Identify which cell holds the provided text, then report its [x, y] central coordinate. 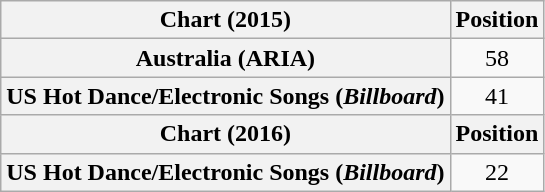
Chart (2015) [226, 20]
58 [497, 58]
Australia (ARIA) [226, 58]
Chart (2016) [226, 134]
41 [497, 96]
22 [497, 172]
